Pinpoint the cell where the given text exists, returning its (X, Y) midpoint coordinate. 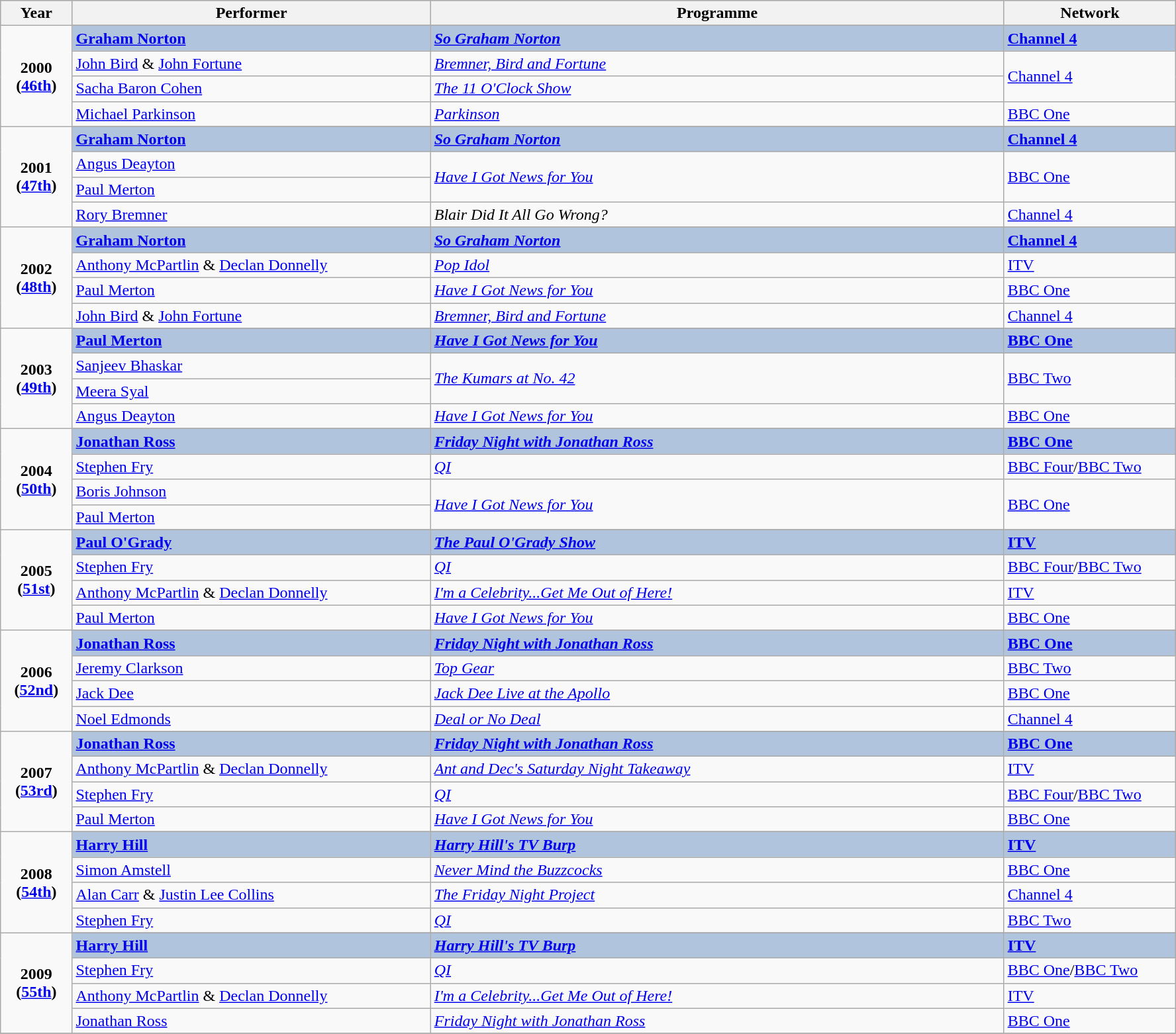
Meera Syal (252, 391)
2007 (53rd) (36, 782)
2008 (54th) (36, 882)
Alan Carr & Justin Lee Collins (252, 895)
Boris Johnson (252, 492)
2005 (51st) (36, 580)
The Paul O'Grady Show (717, 542)
BBC One/BBC Two (1090, 970)
2003 (49th) (36, 379)
2009 (55th) (36, 983)
Sanjeev Bhaskar (252, 366)
Top Gear (717, 668)
Never Mind the Buzzcocks (717, 870)
Paul O'Grady (252, 542)
Deal or No Deal (717, 718)
Parkinson (717, 114)
Jack Dee (252, 693)
Simon Amstell (252, 870)
The Friday Night Project (717, 895)
The Kumars at No. 42 (717, 379)
Jeremy Clarkson (252, 668)
Year (36, 13)
2002 (48th) (36, 277)
Network (1090, 13)
Blair Did It All Go Wrong? (717, 214)
2004 (50th) (36, 479)
The 11 O'Clock Show (717, 89)
Noel Edmonds (252, 718)
Performer (252, 13)
2001 (47th) (36, 177)
Ant and Dec's Saturday Night Takeaway (717, 769)
Michael Parkinson (252, 114)
Jack Dee Live at the Apollo (717, 693)
2000 (46th) (36, 76)
Sacha Baron Cohen (252, 89)
2006 (52nd) (36, 681)
Programme (717, 13)
Pop Idol (717, 265)
Rory Bremner (252, 214)
